Detect which cell encompasses the target text, then output its [X, Y] center coordinate. 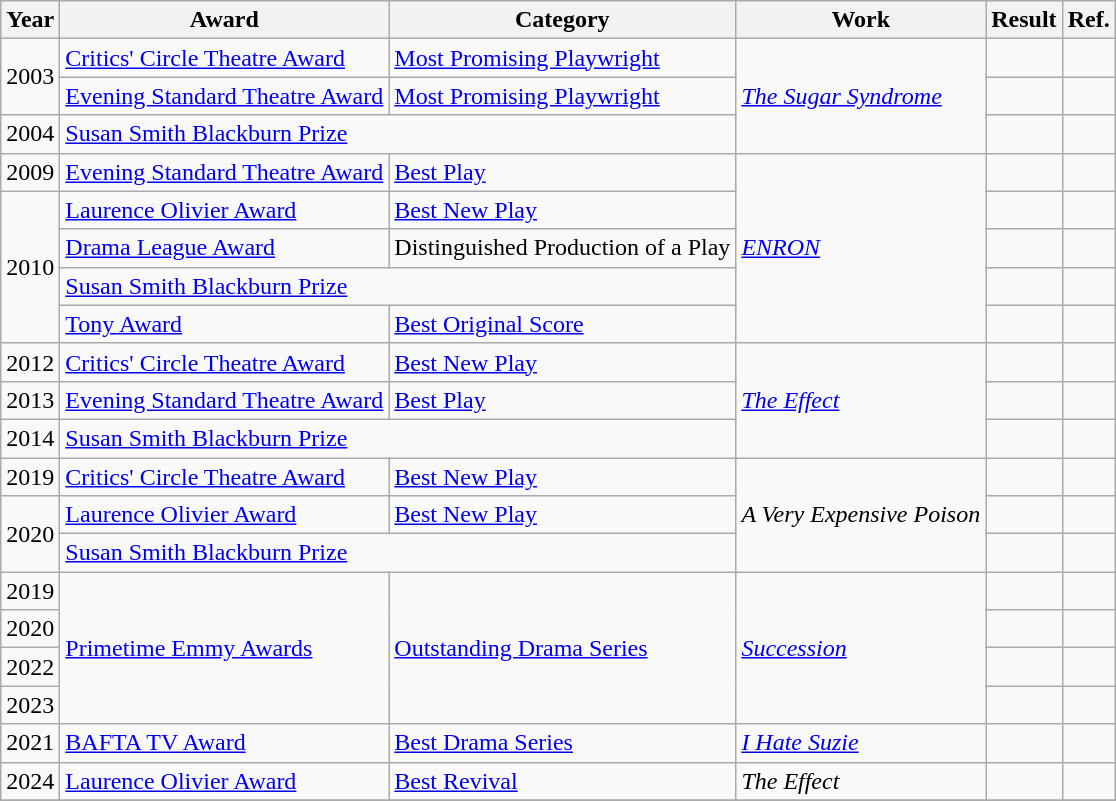
Category [562, 20]
Succession [861, 648]
The Sugar Syndrome [861, 96]
Drama League Award [224, 248]
ENRON [861, 248]
Tony Award [224, 324]
2010 [30, 267]
2014 [30, 438]
2013 [30, 400]
Primetime Emmy Awards [224, 648]
2003 [30, 77]
Work [861, 20]
2009 [30, 172]
Best Original Score [562, 324]
Best Drama Series [562, 743]
2022 [30, 667]
Distinguished Production of a Play [562, 248]
Outstanding Drama Series [562, 648]
Year [30, 20]
2004 [30, 134]
2024 [30, 781]
Ref. [1088, 20]
2012 [30, 362]
2023 [30, 705]
Result [1024, 20]
Best Revival [562, 781]
BAFTA TV Award [224, 743]
I Hate Suzie [861, 743]
Award [224, 20]
2021 [30, 743]
A Very Expensive Poison [861, 515]
